Determine the (x, y) coordinate at the center of the cell enclosing the given text.  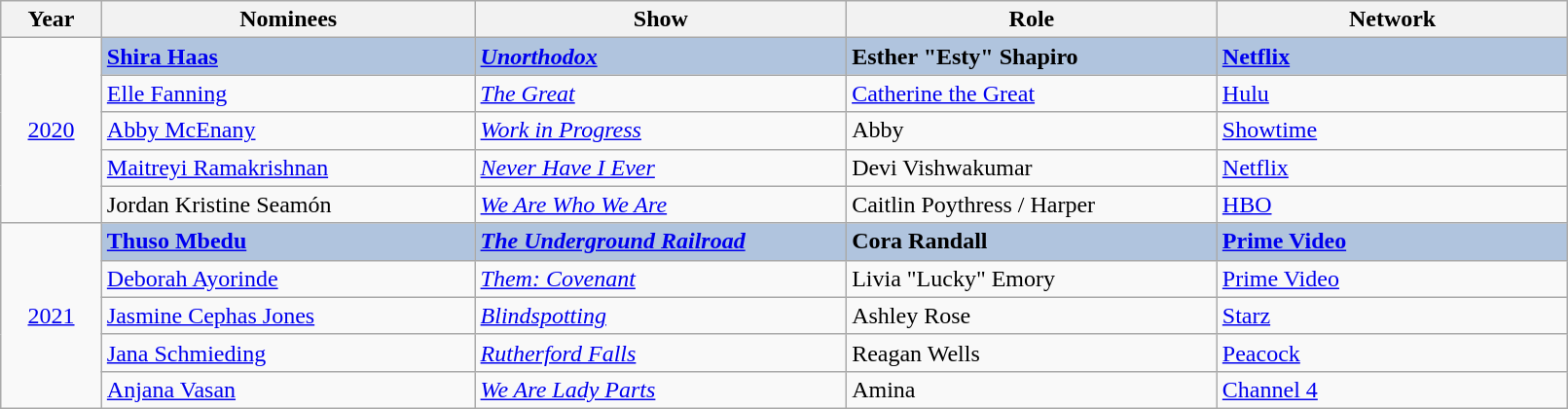
Showtime (1392, 130)
Peacock (1392, 353)
Maitreyi Ramakrishnan (288, 167)
Role (1032, 19)
Shira Haas (288, 56)
Jana Schmieding (288, 353)
Elle Fanning (288, 93)
Caitlin Poythress / Harper (1032, 204)
Starz (1392, 316)
Network (1392, 19)
Ashley Rose (1032, 316)
Cora Randall (1032, 242)
HBO (1392, 204)
Them: Covenant (661, 279)
2020 (52, 130)
Thuso Mbedu (288, 242)
Rutherford Falls (661, 353)
Devi Vishwakumar (1032, 167)
2021 (52, 316)
Jasmine Cephas Jones (288, 316)
We Are Lady Parts (661, 390)
Blindspotting (661, 316)
Esther "Esty" Shapiro (1032, 56)
Hulu (1392, 93)
Unorthodox (661, 56)
Reagan Wells (1032, 353)
The Underground Railroad (661, 242)
Abby (1032, 130)
Nominees (288, 19)
Show (661, 19)
Jordan Kristine Seamón (288, 204)
Channel 4 (1392, 390)
Amina (1032, 390)
The Great (661, 93)
Year (52, 19)
Deborah Ayorinde (288, 279)
We Are Who We Are (661, 204)
Work in Progress (661, 130)
Catherine the Great (1032, 93)
Abby McEnany (288, 130)
Never Have I Ever (661, 167)
Livia "Lucky" Emory (1032, 279)
Anjana Vasan (288, 390)
